Scan for the cell matching the given text and deliver its (x, y) coordinate at center. 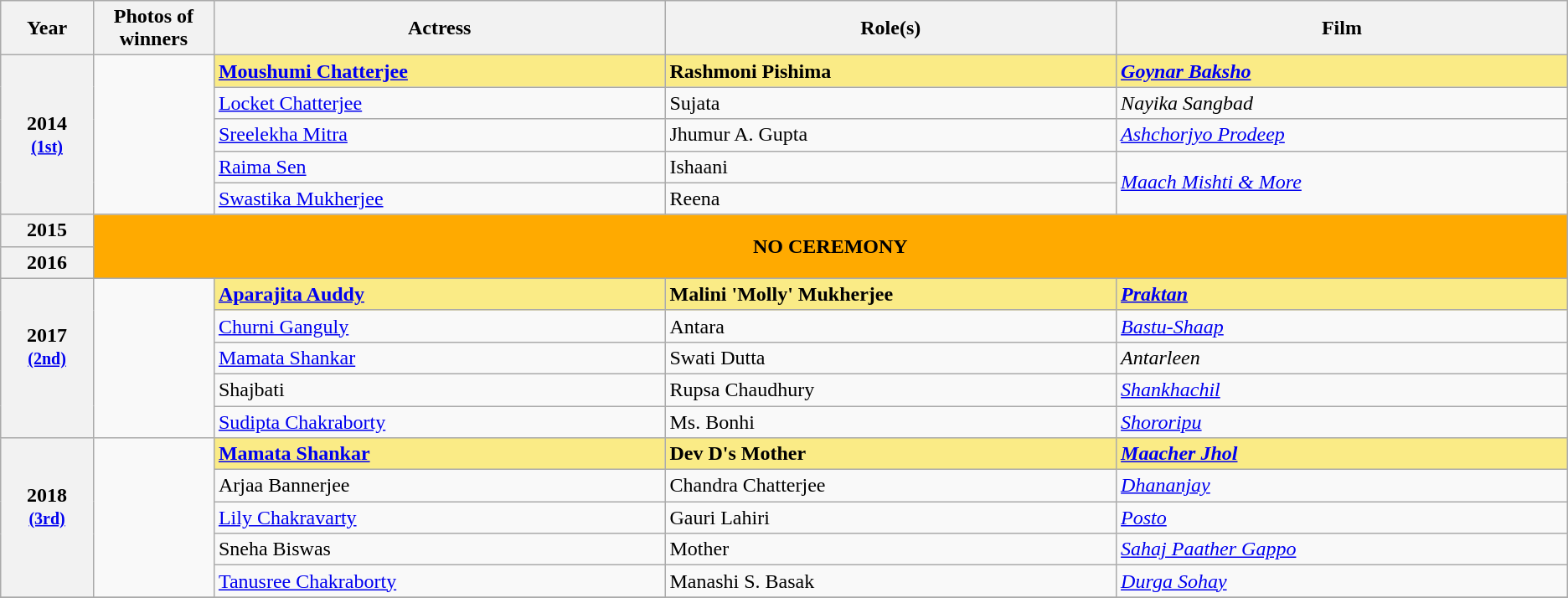
Shororipu (1342, 421)
2017(2nd) (47, 358)
Shankhachil (1342, 389)
Actress (439, 28)
Sneha Biswas (439, 549)
Sujata (891, 103)
Sreelekha Mitra (439, 135)
2014(1st) (47, 135)
Durga Sohay (1342, 581)
Dhananjay (1342, 486)
Photos of winners (153, 28)
2016 (47, 262)
Ms. Bonhi (891, 421)
Malini 'Molly' Mukherjee (891, 294)
Sahaj Paather Gappo (1342, 549)
Swati Dutta (891, 358)
Posto (1342, 518)
Maacher Jhol (1342, 454)
Jhumur A. Gupta (891, 135)
Nayika Sangbad (1342, 103)
Chandra Chatterjee (891, 486)
Arjaa Bannerjee (439, 486)
2018(3rd) (47, 518)
Sudipta Chakraborty (439, 421)
Tanusree Chakraborty (439, 581)
Churni Ganguly (439, 326)
Raima Sen (439, 167)
NO CEREMONY (830, 246)
Ashchorjyo Prodeep (1342, 135)
Swastika Mukherjee (439, 198)
Film (1342, 28)
Moushumi Chatterjee (439, 71)
Role(s) (891, 28)
Rupsa Chaudhury (891, 389)
Antara (891, 326)
Maach Mishti & More (1342, 183)
Gauri Lahiri (891, 518)
Dev D's Mother (891, 454)
Manashi S. Basak (891, 581)
Antarleen (1342, 358)
Rashmoni Pishima (891, 71)
Ishaani (891, 167)
Praktan (1342, 294)
Bastu-Shaap (1342, 326)
Mother (891, 549)
Shajbati (439, 389)
Year (47, 28)
Locket Chatterjee (439, 103)
2015 (47, 230)
Goynar Baksho (1342, 71)
Reena (891, 198)
Lily Chakravarty (439, 518)
Aparajita Auddy (439, 294)
